Find where the given text appears and provide that cell's center as [x, y] coordinate. 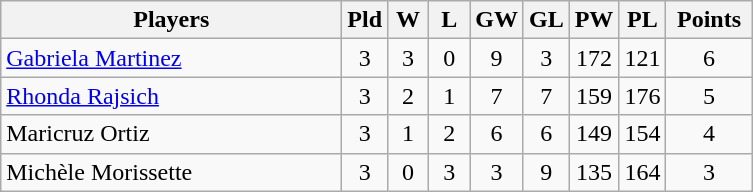
135 [594, 172]
Michèle Morissette [172, 172]
L [450, 20]
PL [642, 20]
4 [709, 134]
5 [709, 96]
149 [594, 134]
Points [709, 20]
Maricruz Ortiz [172, 134]
176 [642, 96]
Pld [365, 20]
GL [546, 20]
Players [172, 20]
Rhonda Rajsich [172, 96]
PW [594, 20]
172 [594, 58]
164 [642, 172]
121 [642, 58]
159 [594, 96]
W [408, 20]
Gabriela Martinez [172, 58]
154 [642, 134]
GW [497, 20]
